Return (X, Y) of the center of cell containing provided text 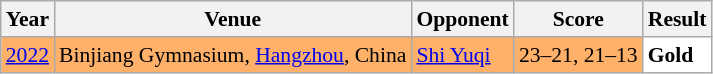
Shi Yuqi (462, 55)
Gold (678, 55)
Result (678, 19)
Binjiang Gymnasium, Hangzhou, China (232, 55)
Opponent (462, 19)
23–21, 21–13 (578, 55)
Score (578, 19)
Year (28, 19)
Venue (232, 19)
2022 (28, 55)
